From the cell containing the given text, extract its center point as [X, Y] coordinate. 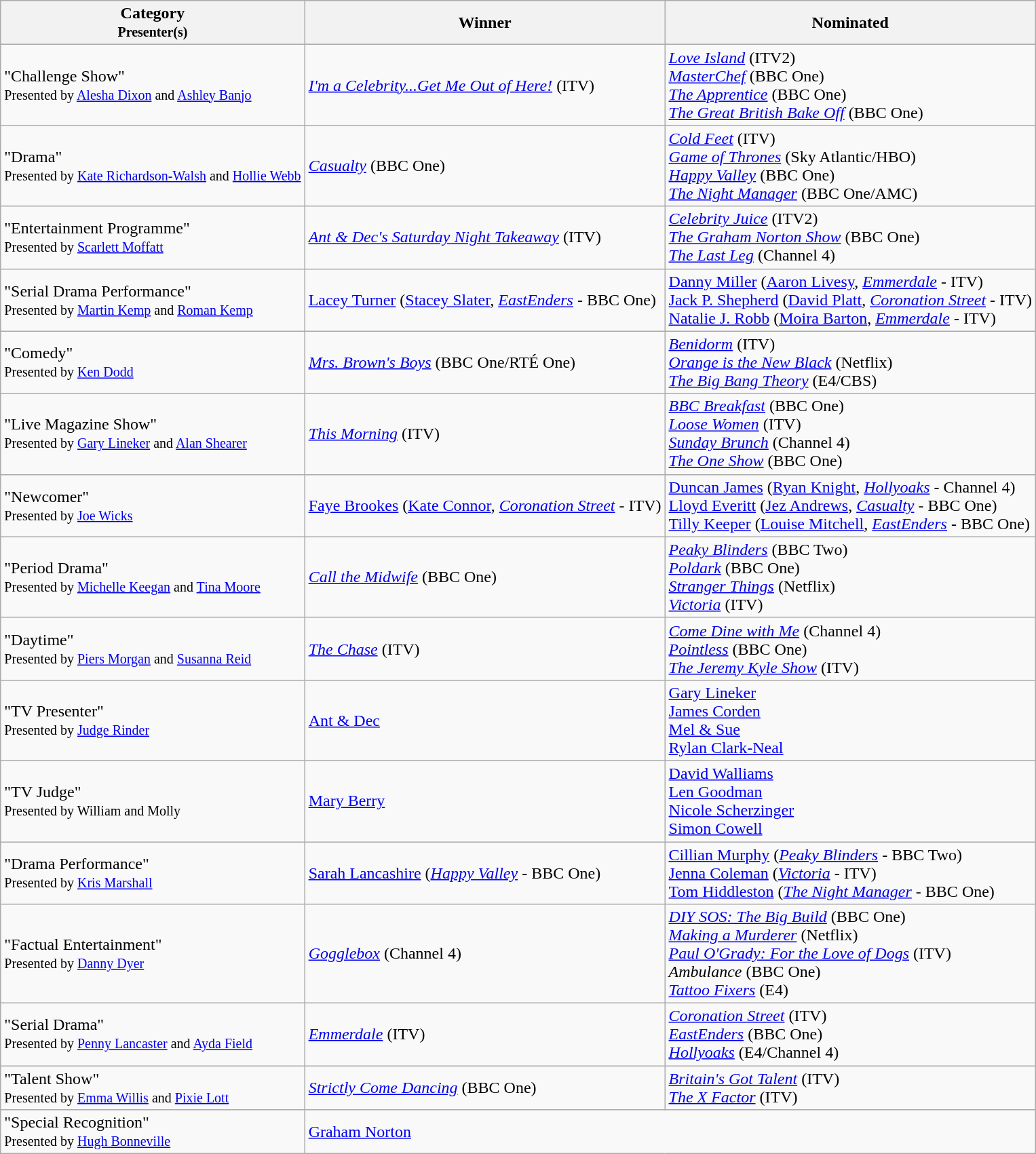
BBC Breakfast (BBC One)Loose Women (ITV)Sunday Brunch (Channel 4)The One Show (BBC One) [851, 434]
Nominated [851, 23]
I'm a Celebrity...Get Me Out of Here! (ITV) [484, 85]
Casualty (BBC One) [484, 166]
Mary Berry [484, 801]
DIY SOS: The Big Build (BBC One) Making a Murderer (Netflix)Paul O'Grady: For the Love of Dogs (ITV)Ambulance (BBC One)Tattoo Fixers (E4) [851, 954]
Coronation Street (ITV)EastEnders (BBC One)Hollyoaks (E4/Channel 4) [851, 1035]
CategoryPresenter(s) [153, 23]
"Talent Show"Presented by Emma Willis and Pixie Lott [153, 1088]
"Comedy"Presented by Ken Dodd [153, 362]
"Challenge Show"Presented by Alesha Dixon and Ashley Banjo [153, 85]
Cillian Murphy (Peaky Blinders - BBC Two)Jenna Coleman (Victoria - ITV)Tom Hiddleston (The Night Manager - BBC One) [851, 872]
Duncan James (Ryan Knight, Hollyoaks - Channel 4)Lloyd Everitt (Jez Andrews, Casualty - BBC One) Tilly Keeper (Louise Mitchell, EastEnders - BBC One) [851, 505]
Gary LinekerJames CordenMel & SueRylan Clark-Neal [851, 720]
Gogglebox (Channel 4) [484, 954]
"TV Presenter"Presented by Judge Rinder [153, 720]
Danny Miller (Aaron Livesy, Emmerdale - ITV)Jack P. Shepherd (David Platt, Coronation Street - ITV)Natalie J. Robb (Moira Barton, Emmerdale - ITV) [851, 300]
"Period Drama"Presented by Michelle Keegan and Tina Moore [153, 577]
"Serial Drama Performance"Presented by Martin Kemp and Roman Kemp [153, 300]
Sarah Lancashire (Happy Valley - BBC One) [484, 872]
Come Dine with Me (Channel 4) Pointless (BBC One)The Jeremy Kyle Show (ITV) [851, 649]
"Live Magazine Show"Presented by Gary Lineker and Alan Shearer [153, 434]
Graham Norton [670, 1132]
"Drama"Presented by Kate Richardson-Walsh and Hollie Webb [153, 166]
Celebrity Juice (ITV2)The Graham Norton Show (BBC One)The Last Leg (Channel 4) [851, 237]
"Drama Performance"Presented by Kris Marshall [153, 872]
Cold Feet (ITV)Game of Thrones (Sky Atlantic/HBO)Happy Valley (BBC One)The Night Manager (BBC One/AMC) [851, 166]
Strictly Come Dancing (BBC One) [484, 1088]
Lacey Turner (Stacey Slater, EastEnders - BBC One) [484, 300]
"Entertainment Programme"Presented by Scarlett Moffatt [153, 237]
The Chase (ITV) [484, 649]
"Special Recognition"Presented by Hugh Bonneville [153, 1132]
David WalliamsLen GoodmanNicole ScherzingerSimon Cowell [851, 801]
Ant & Dec's Saturday Night Takeaway (ITV) [484, 237]
"Serial Drama"Presented by Penny Lancaster and Ayda Field [153, 1035]
Emmerdale (ITV) [484, 1035]
Ant & Dec [484, 720]
Mrs. Brown's Boys (BBC One/RTÉ One) [484, 362]
"Daytime"Presented by Piers Morgan and Susanna Reid [153, 649]
Love Island (ITV2)MasterChef (BBC One)The Apprentice (BBC One)The Great British Bake Off (BBC One) [851, 85]
This Morning (ITV) [484, 434]
Faye Brookes (Kate Connor, Coronation Street - ITV) [484, 505]
Britain's Got Talent (ITV)The X Factor (ITV) [851, 1088]
"TV Judge"Presented by William and Molly [153, 801]
Call the Midwife (BBC One) [484, 577]
Peaky Blinders (BBC Two)Poldark (BBC One)Stranger Things (Netflix)Victoria (ITV) [851, 577]
"Newcomer"Presented by Joe Wicks [153, 505]
"Factual Entertainment"Presented by Danny Dyer [153, 954]
Winner [484, 23]
Benidorm (ITV)Orange is the New Black (Netflix)The Big Bang Theory (E4/CBS) [851, 362]
